Output the [X, Y] coordinate of the center of the cell containing the given text.  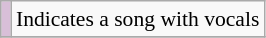
Indicates a song with vocals [138, 19]
